Return the (x, y) coordinate for the center point of the cell that contains the specified text.  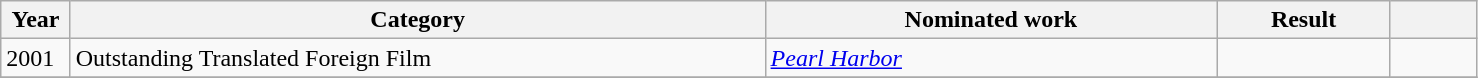
Nominated work (991, 20)
Result (1304, 20)
Year (36, 20)
Outstanding Translated Foreign Film (418, 58)
2001 (36, 58)
Category (418, 20)
Pearl Harbor (991, 58)
